Extract the (x, y) coordinate from the center of the cell holding the provided text.  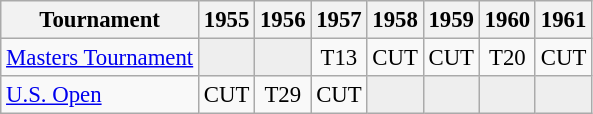
1955 (227, 20)
1960 (507, 20)
U.S. Open (100, 95)
1959 (451, 20)
Tournament (100, 20)
1958 (395, 20)
1961 (563, 20)
1957 (339, 20)
T20 (507, 58)
T29 (283, 95)
Masters Tournament (100, 58)
T13 (339, 58)
1956 (283, 20)
